Locate the cell with the specified text and output its (X, Y) center coordinate. 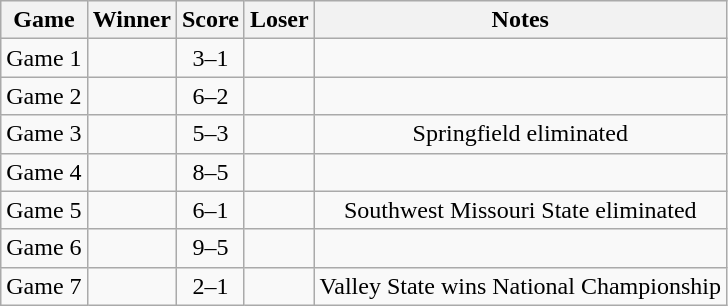
2–1 (210, 286)
Game 7 (44, 286)
Game (44, 20)
Game 2 (44, 96)
Game 6 (44, 248)
9–5 (210, 248)
6–1 (210, 210)
3–1 (210, 58)
Game 1 (44, 58)
8–5 (210, 172)
6–2 (210, 96)
5–3 (210, 134)
Winner (132, 20)
Game 5 (44, 210)
Southwest Missouri State eliminated (520, 210)
Notes (520, 20)
Score (210, 20)
Springfield eliminated (520, 134)
Game 3 (44, 134)
Game 4 (44, 172)
Valley State wins National Championship (520, 286)
Loser (279, 20)
